Output the [X, Y] coordinate of the center of the cell containing the given text.  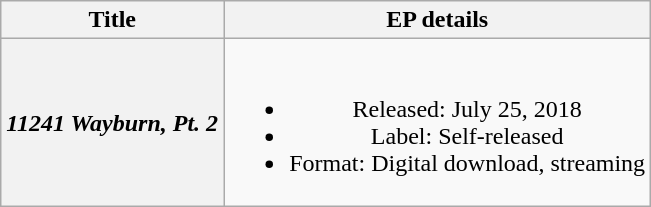
11241 Wayburn, Pt. 2 [112, 122]
EP details [438, 20]
Released: July 25, 2018Label: Self-releasedFormat: Digital download, streaming [438, 122]
Title [112, 20]
